Detect which cell encompasses the target text, then output its [x, y] center coordinate. 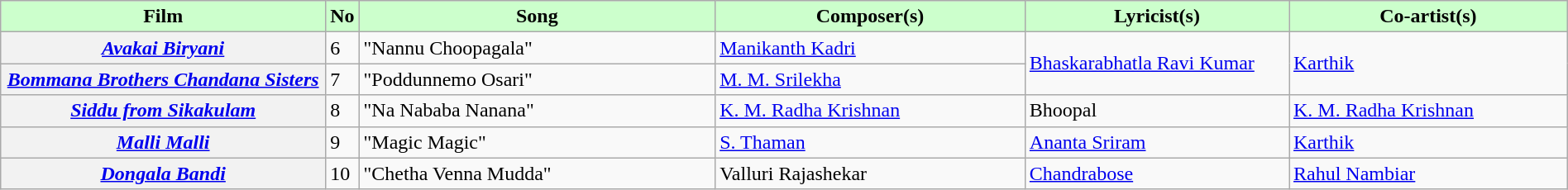
Valluri Rajashekar [870, 173]
7 [342, 79]
Lyricist(s) [1156, 17]
"Magic Magic" [538, 142]
Manikanth Kadri [870, 48]
"Na Nababa Nanana" [538, 111]
Co-artist(s) [1427, 17]
Bommana Brothers Chandana Sisters [164, 79]
9 [342, 142]
8 [342, 111]
6 [342, 48]
Bhaskarabhatla Ravi Kumar [1156, 64]
Rahul Nambiar [1427, 173]
Malli Malli [164, 142]
"Nannu Choopagala" [538, 48]
Chandrabose [1156, 173]
Bhoopal [1156, 111]
Avakai Biryani [164, 48]
Film [164, 17]
Composer(s) [870, 17]
Ananta Sriram [1156, 142]
"Poddunnemo Osari" [538, 79]
M. M. Srilekha [870, 79]
Dongala Bandi [164, 173]
Siddu from Sikakulam [164, 111]
10 [342, 173]
No [342, 17]
Song [538, 17]
"Chetha Venna Mudda" [538, 173]
S. Thaman [870, 142]
